Provide the [X, Y] coordinate of the cell's center where the given text is located.  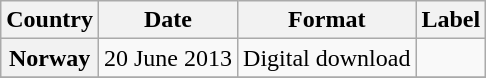
Norway [50, 58]
Label [451, 20]
20 June 2013 [168, 58]
Digital download [327, 58]
Date [168, 20]
Country [50, 20]
Format [327, 20]
